Locate the cell with the specified text and output its [x, y] center coordinate. 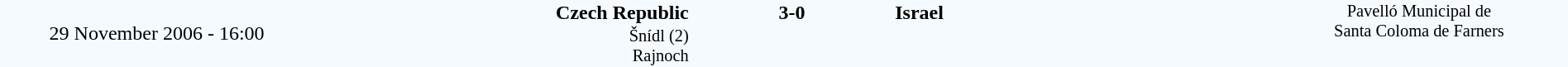
29 November 2006 - 16:00 [157, 33]
Šnídl (2)Rajnoch [501, 46]
Israel [1082, 12]
Pavelló Municipal de Santa Coloma de Farners [1419, 33]
3-0 [791, 12]
Czech Republic [501, 12]
